Extract the [X, Y] coordinate from the center of the cell holding the provided text.  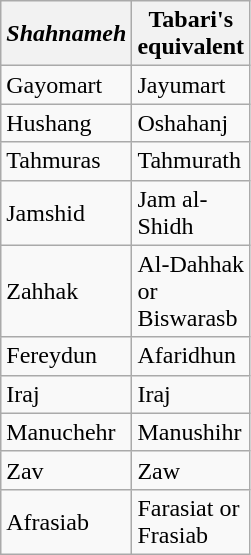
Tahmurath [191, 161]
Manushihr [191, 432]
Manuchehr [66, 432]
Al-Dahhak or Biswarasb [191, 291]
Oshahanj [191, 123]
Zav [66, 470]
Shahnameh [66, 34]
Jayumart [191, 85]
Jamshid [66, 212]
Afaridhun [191, 356]
Fereydun [66, 356]
Hushang [66, 123]
Gayomart [66, 85]
Tahmuras [66, 161]
Zahhak [66, 291]
Afrasiab [66, 522]
Jam al-Shidh [191, 212]
Farasiat orFrasiab [191, 522]
Zaw [191, 470]
Tabari's equivalent [191, 34]
